Scan for the cell matching the given text and deliver its [X, Y] coordinate at center. 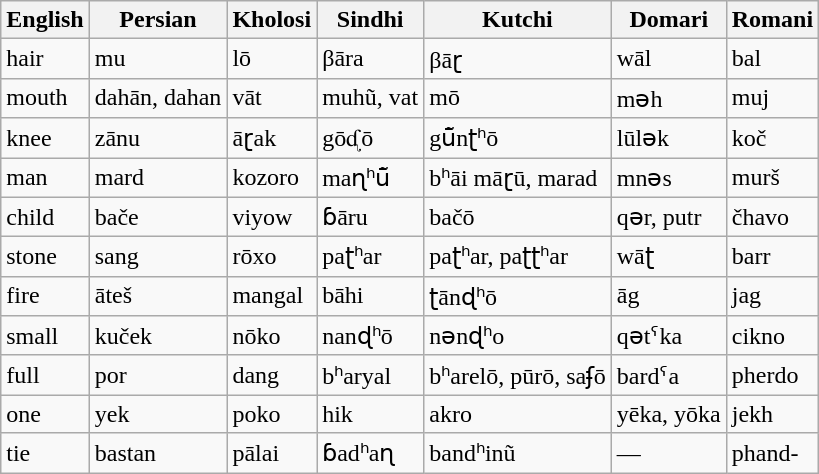
full [45, 375]
bʰarelō, pūrō, saʄō [518, 375]
jag [772, 296]
hair [45, 59]
cikno [772, 336]
čhavo [772, 217]
mard [158, 178]
bače [158, 217]
English [45, 20]
kozoro [272, 178]
man [45, 178]
stone [45, 257]
Kholosi [272, 20]
por [158, 375]
tie [45, 453]
bastan [158, 453]
dahān, dahan [158, 98]
child [45, 217]
āɽak [272, 138]
bʰaryal [370, 375]
hik [370, 414]
mō [518, 98]
fire [45, 296]
nōko [272, 336]
Persian [158, 20]
maɳʰū̃ [370, 178]
— [668, 453]
barr [772, 257]
Kutchi [518, 20]
gū̃nʈʰō [518, 138]
mnəs [668, 178]
āg [668, 296]
sang [158, 257]
βāra [370, 59]
akro [518, 414]
dang [272, 375]
āteš [158, 296]
paʈʰar [370, 257]
ʈānɖʰō [518, 296]
qətˤka [668, 336]
phand- [772, 453]
murš [772, 178]
βāɽ [518, 59]
bandʰinũ [518, 453]
bʰāi māɽū, marad [518, 178]
nanɖʰō [370, 336]
məh [668, 98]
paʈʰar, paʈʈʰar [518, 257]
lō [272, 59]
pherdo [772, 375]
muhũ, vat [370, 98]
wāl [668, 59]
Domari [668, 20]
nənɖʰo [518, 336]
zānu [158, 138]
Romani [772, 20]
pālai [272, 453]
bal [772, 59]
lūlək [668, 138]
rōxo [272, 257]
bardˤa [668, 375]
mangal [272, 296]
small [45, 336]
poko [272, 414]
wāʈ [668, 257]
bačō [518, 217]
bāhi [370, 296]
ɓāru [370, 217]
yek [158, 414]
mu [158, 59]
one [45, 414]
vāt [272, 98]
viyow [272, 217]
gōᶑō [370, 138]
muj [772, 98]
qər, putr [668, 217]
yēka, yōka [668, 414]
ɓadʰaɳ [370, 453]
jekh [772, 414]
Sindhi [370, 20]
kuček [158, 336]
knee [45, 138]
mouth [45, 98]
koč [772, 138]
